Extract the (X, Y) coordinate from the center of the cell holding the provided text.  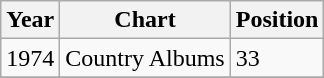
Position (277, 20)
Country Albums (145, 58)
1974 (30, 58)
Year (30, 20)
33 (277, 58)
Chart (145, 20)
